Find where the given text appears and provide that cell's center as (X, Y) coordinate. 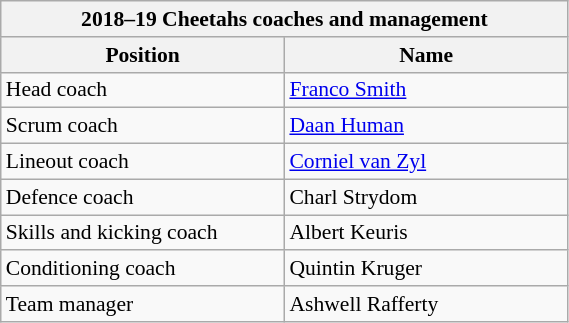
Albert Keuris (426, 233)
Conditioning coach (143, 269)
Franco Smith (426, 90)
Position (143, 55)
Skills and kicking coach (143, 233)
Daan Human (426, 126)
Lineout coach (143, 162)
Team manager (143, 304)
Defence coach (143, 197)
Name (426, 55)
Ashwell Rafferty (426, 304)
Scrum coach (143, 126)
Corniel van Zyl (426, 162)
Quintin Kruger (426, 269)
Charl Strydom (426, 197)
2018–19 Cheetahs coaches and management (284, 19)
Head coach (143, 90)
